Locate the cell with the specified text and output its [X, Y] center coordinate. 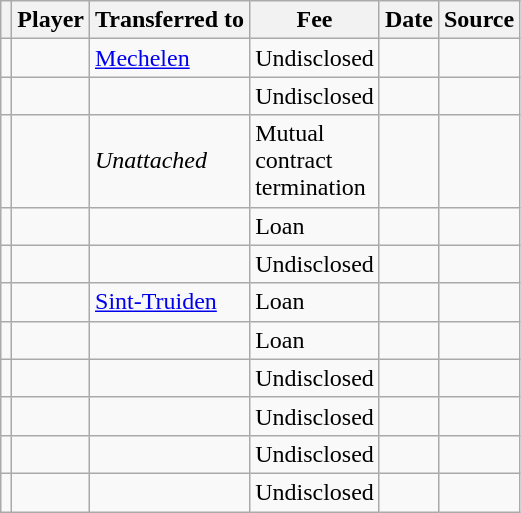
Mutual contract termination [315, 161]
Date [408, 20]
Unattached [170, 161]
Mechelen [170, 58]
Sint-Truiden [170, 302]
Player [51, 20]
Fee [315, 20]
Source [478, 20]
Transferred to [170, 20]
